Capture the cell that displays the provided text and extract its (x, y) central coordinate. 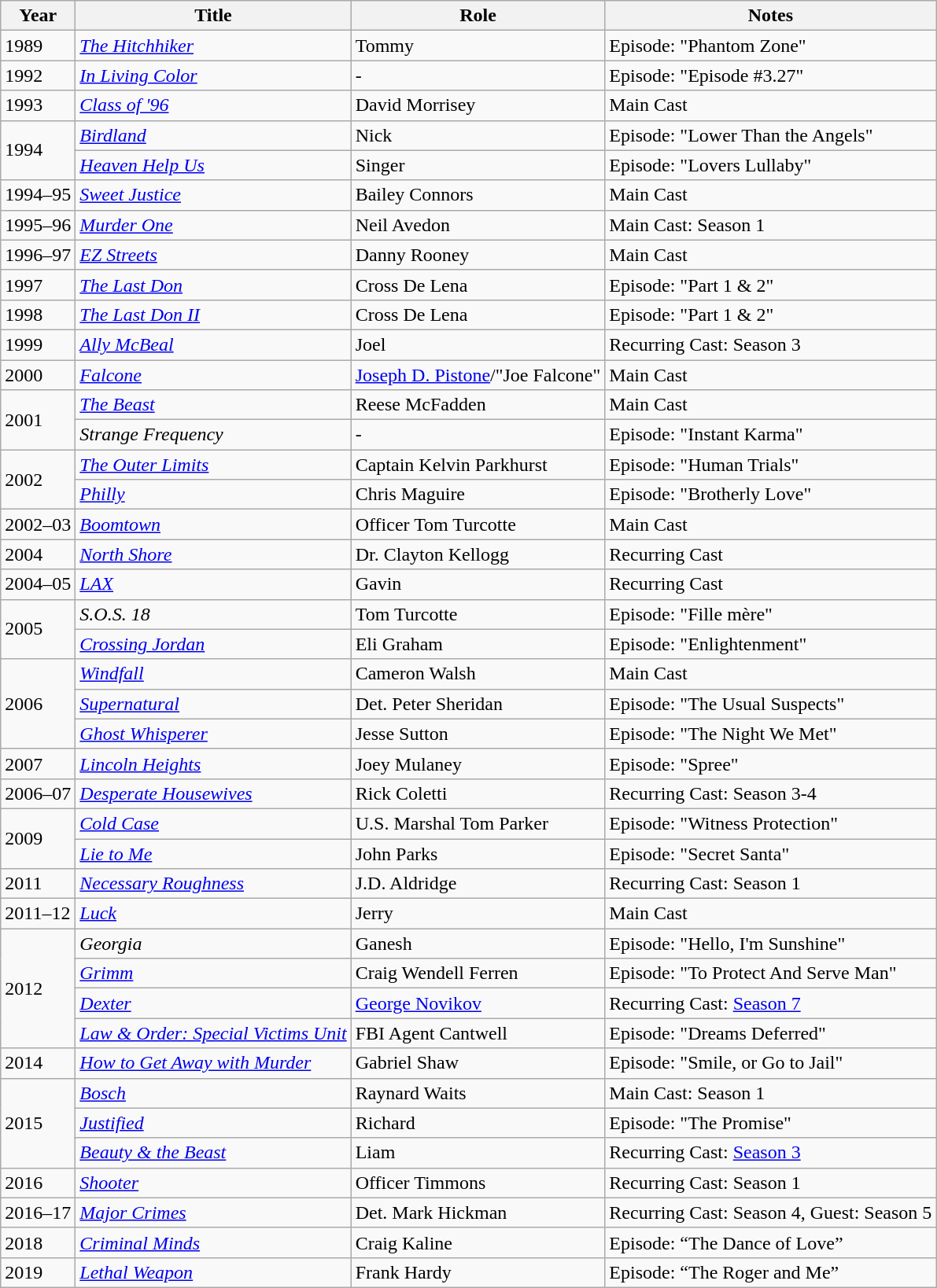
Criminal Minds (213, 1242)
Nick (478, 135)
Episode: “The Dance of Love” (771, 1242)
Raynard Waits (478, 1093)
Officer Timmons (478, 1183)
1995–96 (38, 225)
Rick Coletti (478, 793)
Danny Rooney (478, 255)
The Last Don (213, 285)
Ganesh (478, 944)
Episode: "Lovers Lullaby" (771, 165)
1996–97 (38, 255)
Georgia (213, 944)
Dexter (213, 1003)
Episode: "Human Trials" (771, 465)
Joel (478, 344)
Birdland (213, 135)
Philly (213, 495)
Class of '96 (213, 105)
Cold Case (213, 823)
EZ Streets (213, 255)
2014 (38, 1063)
Det. Peter Sheridan (478, 704)
2000 (38, 375)
Chris Maguire (478, 495)
Necessary Roughness (213, 884)
John Parks (478, 853)
Recurring Cast: Season 4, Guest: Season 5 (771, 1213)
1993 (38, 105)
2002 (38, 480)
Episode: "Enlightenment" (771, 644)
Murder One (213, 225)
Episode: "Brotherly Love" (771, 495)
Ghost Whisperer (213, 734)
Cameron Walsh (478, 674)
Grimm (213, 973)
2007 (38, 764)
Lethal Weapon (213, 1272)
George Novikov (478, 1003)
Officer Tom Turcotte (478, 524)
Richard (478, 1123)
1998 (38, 315)
The Last Don II (213, 315)
Episode: "Fille mère" (771, 614)
Episode: "The Night We Met" (771, 734)
The Hitchhiker (213, 46)
2018 (38, 1242)
Episode: "Phantom Zone" (771, 46)
Heaven Help Us (213, 165)
Year (38, 16)
Episode: “The Roger and Me” (771, 1272)
FBI Agent Cantwell (478, 1033)
Craig Kaline (478, 1242)
Reese McFadden (478, 405)
2009 (38, 838)
Tommy (478, 46)
LAX (213, 584)
Major Crimes (213, 1213)
2006 (38, 704)
Ally McBeal (213, 344)
Episode: "Hello, I'm Sunshine" (771, 944)
2015 (38, 1123)
Beauty & the Beast (213, 1153)
Supernatural (213, 704)
Gavin (478, 584)
1999 (38, 344)
Justified (213, 1123)
Shooter (213, 1183)
Desperate Housewives (213, 793)
Liam (478, 1153)
Episode: "Dreams Deferred" (771, 1033)
1989 (38, 46)
Episode: "Secret Santa" (771, 853)
Joseph D. Pistone/"Joe Falcone" (478, 375)
The Outer Limits (213, 465)
Tom Turcotte (478, 614)
Recurring Cast: Season 7 (771, 1003)
David Morrisey (478, 105)
Law & Order: Special Victims Unit (213, 1033)
Windfall (213, 674)
Jesse Sutton (478, 734)
Recurring Cast: Season 3-4 (771, 793)
Episode: "Lower Than the Angels" (771, 135)
Lie to Me (213, 853)
Eli Graham (478, 644)
1992 (38, 75)
North Shore (213, 554)
2005 (38, 629)
In Living Color (213, 75)
Lincoln Heights (213, 764)
The Beast (213, 405)
Role (478, 16)
1994 (38, 150)
2004–05 (38, 584)
Episode: "Spree" (771, 764)
2002–03 (38, 524)
Falcone (213, 375)
Episode: "The Promise" (771, 1123)
U.S. Marshal Tom Parker (478, 823)
Frank Hardy (478, 1272)
Dr. Clayton Kellogg (478, 554)
Sweet Justice (213, 195)
Episode: "Episode #3.27" (771, 75)
Neil Avedon (478, 225)
Episode: "Witness Protection" (771, 823)
2019 (38, 1272)
S.O.S. 18 (213, 614)
Singer (478, 165)
Captain Kelvin Parkhurst (478, 465)
2006–07 (38, 793)
Episode: "The Usual Suspects" (771, 704)
Crossing Jordan (213, 644)
Episode: "Smile, or Go to Jail" (771, 1063)
2001 (38, 420)
Bailey Connors (478, 195)
Det. Mark Hickman (478, 1213)
Craig Wendell Ferren (478, 973)
Notes (771, 16)
Strange Frequency (213, 435)
Episode: "To Protect And Serve Man" (771, 973)
Jerry (478, 914)
Luck (213, 914)
1994–95 (38, 195)
How to Get Away with Murder (213, 1063)
2012 (38, 988)
Joey Mulaney (478, 764)
2004 (38, 554)
Title (213, 16)
2011 (38, 884)
Boomtown (213, 524)
Gabriel Shaw (478, 1063)
1997 (38, 285)
J.D. Aldridge (478, 884)
2016 (38, 1183)
2011–12 (38, 914)
Bosch (213, 1093)
2016–17 (38, 1213)
Episode: "Instant Karma" (771, 435)
